Capture the cell that displays the provided text and extract its [x, y] central coordinate. 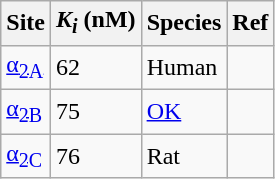
Ref [250, 23]
Human [184, 67]
α2B [26, 111]
Rat [184, 156]
OK [184, 111]
Ki (nM) [96, 23]
Species [184, 23]
α2A [26, 67]
75 [96, 111]
Site [26, 23]
76 [96, 156]
α2C [26, 156]
62 [96, 67]
